Find where the given text appears and provide that cell's center as [x, y] coordinate. 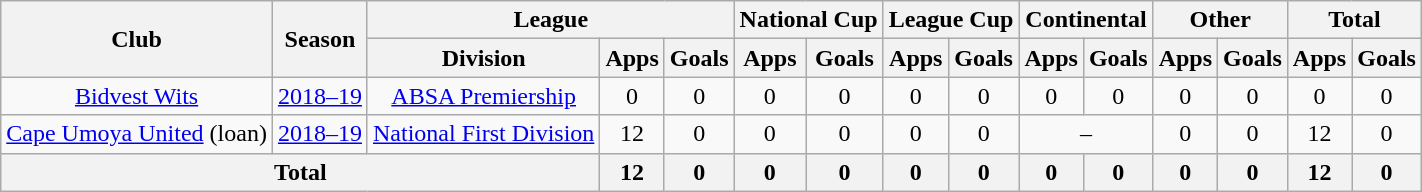
National Cup [808, 20]
Cape Umoya United (loan) [137, 134]
Division [483, 58]
National First Division [483, 134]
Season [320, 39]
– [1086, 134]
Other [1220, 20]
League [550, 20]
League Cup [951, 20]
Club [137, 39]
ABSA Premiership [483, 96]
Continental [1086, 20]
Bidvest Wits [137, 96]
